Return (x, y) of the center of cell containing provided text 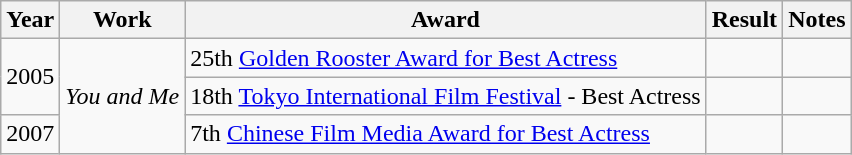
25th Golden Rooster Award for Best Actress (446, 58)
You and Me (122, 96)
Work (122, 20)
7th Chinese Film Media Award for Best Actress (446, 134)
Notes (817, 20)
18th Tokyo International Film Festival - Best Actress (446, 96)
Award (446, 20)
Result (744, 20)
2007 (30, 134)
Year (30, 20)
2005 (30, 77)
